Capture the cell that displays the provided text and extract its (X, Y) central coordinate. 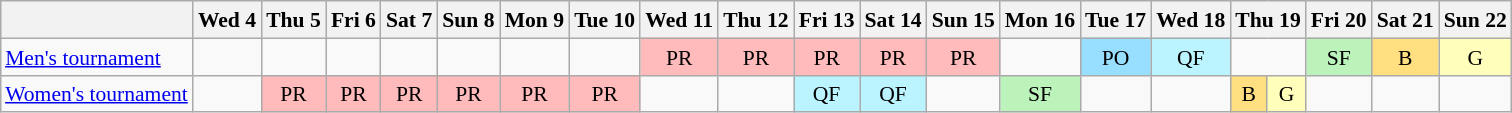
Sat 14 (894, 20)
Mon 9 (534, 20)
Sun 22 (1476, 20)
Sat 7 (409, 20)
Wed 11 (679, 20)
Tue 10 (604, 20)
Thu 5 (294, 20)
Wed 4 (227, 20)
Fri 20 (1339, 20)
Thu 12 (756, 20)
Fri 13 (827, 20)
Men's tournament (96, 56)
Thu 19 (1268, 20)
Sat 21 (1406, 20)
Wed 18 (1190, 20)
Fri 6 (354, 20)
Mon 16 (1040, 20)
Women's tournament (96, 94)
Tue 17 (1116, 20)
PO (1116, 56)
Sun 8 (468, 20)
Sun 15 (964, 20)
